From the cell containing the given text, extract its center point as [X, Y] coordinate. 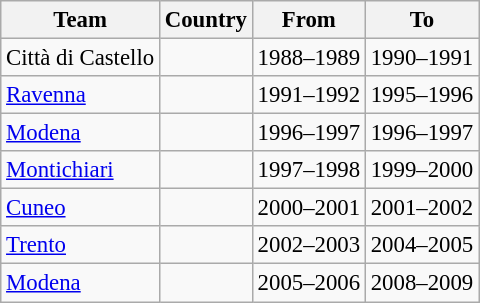
2004–2005 [422, 245]
1995–1996 [422, 95]
To [422, 20]
1991–1992 [308, 95]
1997–1998 [308, 170]
Country [206, 20]
From [308, 20]
1988–1989 [308, 58]
Trento [80, 245]
2000–2001 [308, 208]
2002–2003 [308, 245]
1999–2000 [422, 170]
2005–2006 [308, 283]
2008–2009 [422, 283]
Cuneo [80, 208]
Città di Castello [80, 58]
2001–2002 [422, 208]
1990–1991 [422, 58]
Ravenna [80, 95]
Team [80, 20]
Montichiari [80, 170]
